Determine the [X, Y] coordinate at the center of the cell enclosing the given text.  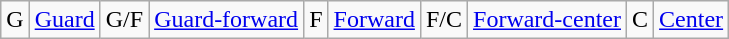
G/F [124, 20]
G [15, 20]
Guard-forward [226, 20]
Forward-center [548, 20]
Guard [64, 20]
Center [692, 20]
F/C [444, 20]
F [316, 20]
Forward [374, 20]
C [640, 20]
